Provide the (X, Y) coordinate of the cell's center where the given text is located.  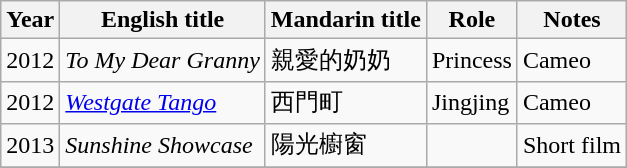
Year (30, 20)
Sunshine Showcase (163, 146)
2013 (30, 146)
Westgate Tango (163, 102)
Notes (572, 20)
陽光櫥窗 (346, 146)
Role (472, 20)
Princess (472, 60)
To My Dear Granny (163, 60)
Short film (572, 146)
西門町 (346, 102)
Jingjing (472, 102)
親愛的奶奶 (346, 60)
Mandarin title (346, 20)
English title (163, 20)
